Provide the (X, Y) coordinate of the cell's center where the given text is located.  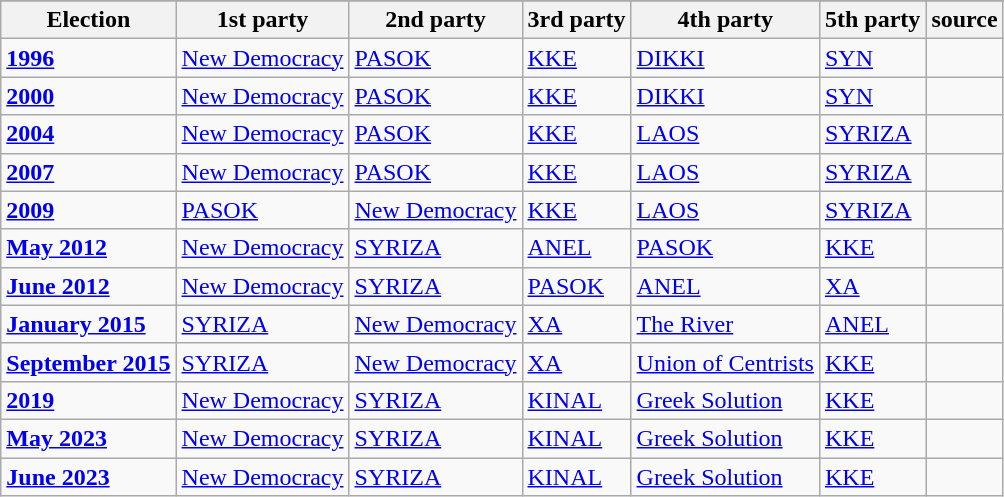
2004 (88, 134)
3rd party (576, 20)
source (964, 20)
2000 (88, 96)
Union of Centrists (725, 362)
4th party (725, 20)
1996 (88, 58)
2019 (88, 400)
June 2012 (88, 286)
May 2012 (88, 248)
1st party (262, 20)
Election (88, 20)
2009 (88, 210)
2007 (88, 172)
January 2015 (88, 324)
June 2023 (88, 477)
5th party (872, 20)
September 2015 (88, 362)
2nd party (436, 20)
The River (725, 324)
May 2023 (88, 438)
